Output the [x, y] coordinate of the center of the cell containing the given text.  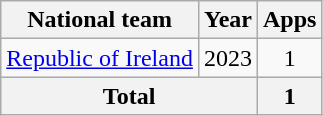
Apps [289, 20]
Year [228, 20]
2023 [228, 58]
National team [100, 20]
Total [130, 96]
Republic of Ireland [100, 58]
